Identify which cell holds the provided text, then report its [x, y] central coordinate. 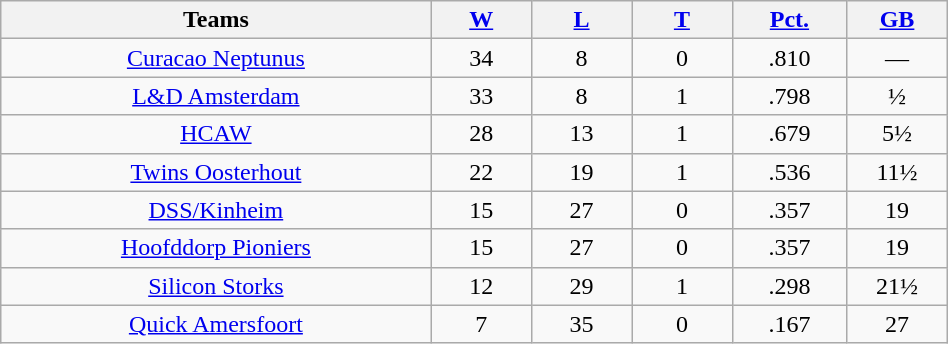
.798 [790, 96]
— [897, 58]
13 [581, 134]
28 [481, 134]
GB [897, 20]
W [481, 20]
Curacao Neptunus [216, 58]
Quick Amersfoort [216, 324]
L [581, 20]
.298 [790, 286]
Hoofddorp Pioniers [216, 248]
T [682, 20]
22 [481, 172]
29 [581, 286]
Teams [216, 20]
Twins Oosterhout [216, 172]
L&D Amsterdam [216, 96]
33 [481, 96]
7 [481, 324]
5½ [897, 134]
35 [581, 324]
.810 [790, 58]
HCAW [216, 134]
11½ [897, 172]
.167 [790, 324]
21½ [897, 286]
.679 [790, 134]
12 [481, 286]
Pct. [790, 20]
Silicon Storks [216, 286]
.536 [790, 172]
34 [481, 58]
DSS/Kinheim [216, 210]
½ [897, 96]
